Return (X, Y) of the center of cell containing provided text 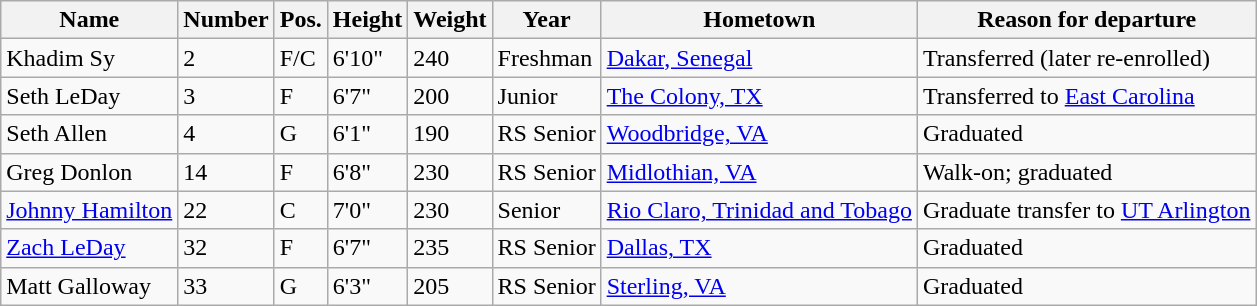
Senior (546, 210)
C (300, 210)
Walk-on; graduated (1086, 172)
Khadim Sy (90, 58)
33 (226, 286)
7'0" (367, 210)
Name (90, 20)
235 (450, 248)
3 (226, 96)
240 (450, 58)
Greg Donlon (90, 172)
F/C (300, 58)
6'10" (367, 58)
The Colony, TX (759, 96)
Matt Galloway (90, 286)
Dallas, TX (759, 248)
4 (226, 134)
Seth LeDay (90, 96)
6'8" (367, 172)
Year (546, 20)
Graduate transfer to UT Arlington (1086, 210)
Transferred (later re-enrolled) (1086, 58)
Height (367, 20)
Sterling, VA (759, 286)
Hometown (759, 20)
Freshman (546, 58)
Reason for departure (1086, 20)
Rio Claro, Trinidad and Tobago (759, 210)
32 (226, 248)
Johnny Hamilton (90, 210)
22 (226, 210)
200 (450, 96)
Zach LeDay (90, 248)
205 (450, 286)
Dakar, Senegal (759, 58)
Weight (450, 20)
Transferred to East Carolina (1086, 96)
Woodbridge, VA (759, 134)
Junior (546, 96)
Seth Allen (90, 134)
2 (226, 58)
14 (226, 172)
6'1" (367, 134)
6'3" (367, 286)
190 (450, 134)
Midlothian, VA (759, 172)
Pos. (300, 20)
Number (226, 20)
